Determine the (X, Y) coordinate at the center of the cell enclosing the given text.  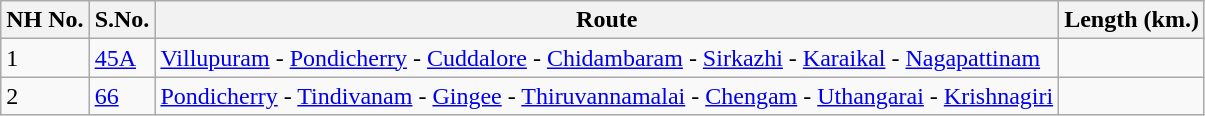
2 (45, 96)
1 (45, 58)
Route (607, 20)
Length (km.) (1132, 20)
Pondicherry - Tindivanam - Gingee - Thiruvannamalai - Chengam - Uthangarai - Krishnagiri (607, 96)
66 (122, 96)
Villupuram - Pondicherry - Cuddalore - Chidambaram - Sirkazhi - Karaikal - Nagapattinam (607, 58)
NH No. (45, 20)
45A (122, 58)
S.No. (122, 20)
